Detect which cell encompasses the target text, then output its (x, y) center coordinate. 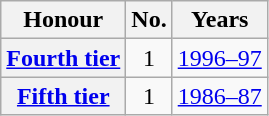
Years (220, 20)
1996–97 (220, 58)
Fifth tier (64, 96)
Fourth tier (64, 58)
No. (149, 20)
1986–87 (220, 96)
Honour (64, 20)
